Capture the cell that displays the provided text and extract its [X, Y] central coordinate. 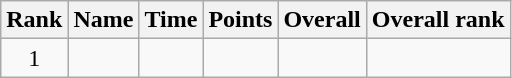
Points [240, 20]
Rank [34, 20]
Time [171, 20]
Overall rank [438, 20]
1 [34, 58]
Name [104, 20]
Overall [322, 20]
